Determine the [X, Y] coordinate at the center of the cell enclosing the given text.  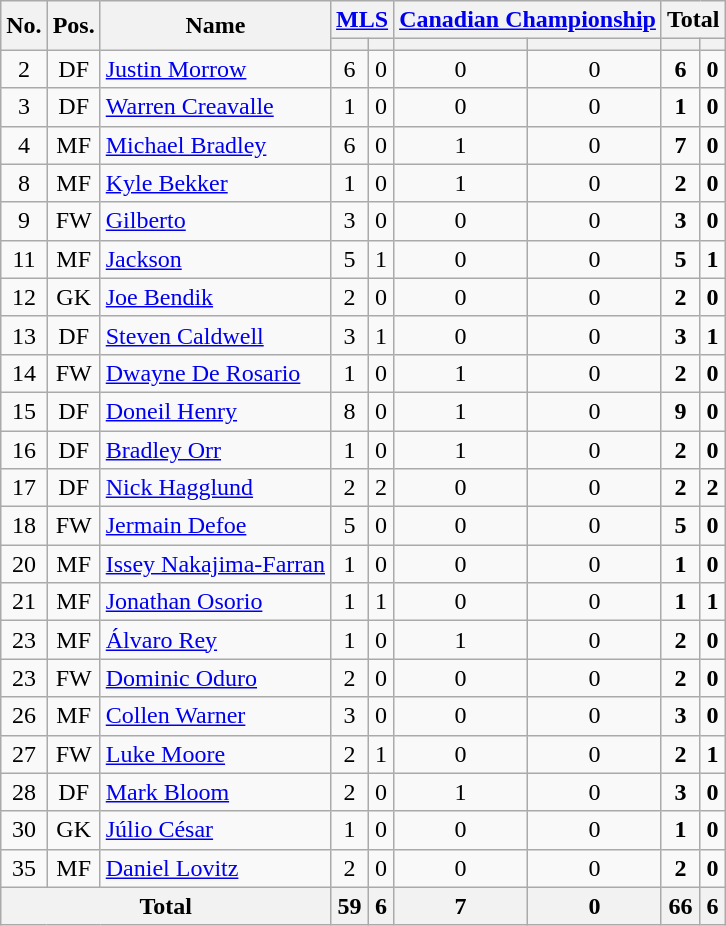
15 [24, 411]
Kyle Bekker [215, 183]
Jonathan Osorio [215, 602]
Canadian Championship [528, 20]
66 [680, 906]
17 [24, 488]
Pos. [74, 26]
20 [24, 564]
Álvaro Rey [215, 640]
Júlio César [215, 830]
16 [24, 449]
Luke Moore [215, 754]
Gilberto [215, 221]
13 [24, 335]
Name [215, 26]
35 [24, 868]
4 [24, 145]
14 [24, 373]
Justin Morrow [215, 69]
18 [24, 526]
26 [24, 716]
Jermain Defoe [215, 526]
Michael Bradley [215, 145]
MLS [362, 20]
27 [24, 754]
Dominic Oduro [215, 678]
12 [24, 297]
Nick Hagglund [215, 488]
Doneil Henry [215, 411]
Issey Nakajima-Farran [215, 564]
28 [24, 792]
Joe Bendik [215, 297]
No. [24, 26]
Jackson [215, 259]
Collen Warner [215, 716]
Warren Creavalle [215, 107]
11 [24, 259]
Daniel Lovitz [215, 868]
Steven Caldwell [215, 335]
Mark Bloom [215, 792]
Bradley Orr [215, 449]
21 [24, 602]
59 [350, 906]
30 [24, 830]
Dwayne De Rosario [215, 373]
